Return the [x, y] coordinate for the center point of the cell that contains the specified text.  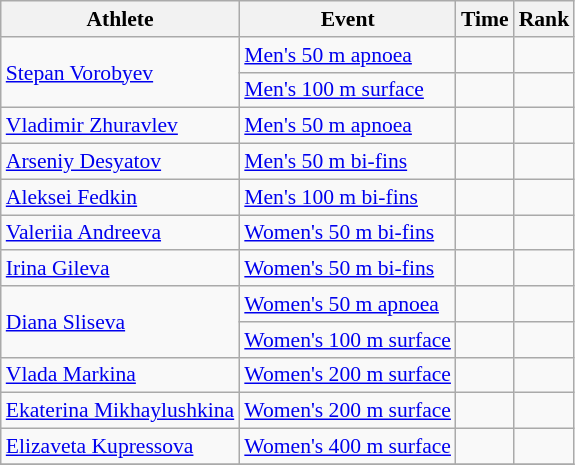
Men's 100 m surface [348, 90]
Stepan Vorobyev [120, 72]
Women's 100 m surface [348, 340]
Men's 100 m bi-fins [348, 197]
Rank [544, 19]
Irina Gileva [120, 269]
Women's 400 m surface [348, 447]
Vladimir Zhuravlev [120, 126]
Event [348, 19]
Men's 50 m bi-fins [348, 162]
Women's 50 m apnoea [348, 304]
Elizaveta Kupressova [120, 447]
Ekaterina Mikhaylushkina [120, 411]
Valeriia Andreeva [120, 233]
Time [485, 19]
Athlete [120, 19]
Diana Sliseva [120, 322]
Arseniy Desyatov [120, 162]
Vlada Markina [120, 375]
Aleksei Fedkin [120, 197]
